Determine the [x, y] coordinate at the center of the cell enclosing the given text.  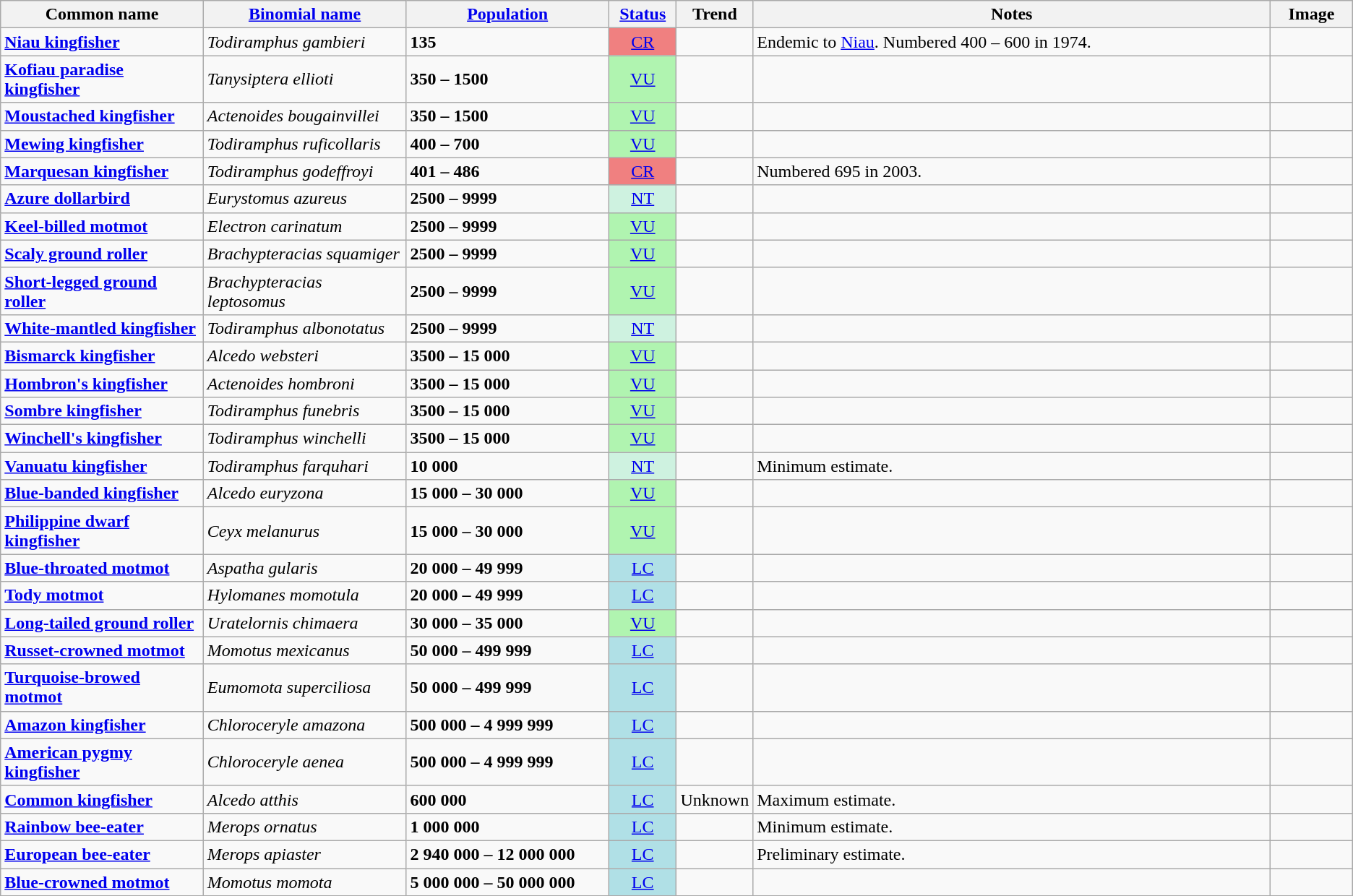
Long-tailed ground roller [103, 623]
Hombron's kingfisher [103, 384]
Preliminary estimate. [1012, 854]
American pygmy kingfisher [103, 762]
Common kingfisher [103, 799]
Blue-throated motmot [103, 568]
Momotus momota [305, 882]
Marquesan kingfisher [103, 171]
Brachypteracias squamiger [305, 254]
Mewing kingfisher [103, 144]
Todiramphus godeffroyi [305, 171]
1 000 000 [507, 827]
Hylomanes momotula [305, 595]
Todiramphus gambieri [305, 42]
Azure dollarbird [103, 199]
Sombre kingfisher [103, 411]
600 000 [507, 799]
Actenoides hombroni [305, 384]
Todiramphus albonotatus [305, 328]
Winchell's kingfisher [103, 439]
30 000 – 35 000 [507, 623]
Amazon kingfisher [103, 725]
2 940 000 – 12 000 000 [507, 854]
Keel-billed motmot [103, 226]
Merops apiaster [305, 854]
Unknown [715, 799]
Blue-crowned motmot [103, 882]
Chloroceryle amazona [305, 725]
Numbered 695 in 2003. [1012, 171]
Binomial name [305, 14]
Merops ornatus [305, 827]
Short-legged ground roller [103, 290]
Alcedo websteri [305, 356]
Moustached kingfisher [103, 116]
10 000 [507, 466]
Alcedo atthis [305, 799]
Bismarck kingfisher [103, 356]
Momotus mexicanus [305, 650]
Actenoides bougainvillei [305, 116]
Eurystomus azureus [305, 199]
Maximum estimate. [1012, 799]
Aspatha gularis [305, 568]
Todiramphus winchelli [305, 439]
Notes [1012, 14]
Population [507, 14]
Russet-crowned motmot [103, 650]
Electron carinatum [305, 226]
Ceyx melanurus [305, 530]
Alcedo euryzona [305, 494]
401 – 486 [507, 171]
Scaly ground roller [103, 254]
European bee-eater [103, 854]
Todiramphus funebris [305, 411]
5 000 000 – 50 000 000 [507, 882]
Vanuatu kingfisher [103, 466]
Chloroceryle aenea [305, 762]
Brachypteracias leptosomus [305, 290]
Turquoise-browed motmot [103, 688]
Philippine dwarf kingfisher [103, 530]
400 – 700 [507, 144]
Endemic to Niau. Numbered 400 – 600 in 1974. [1012, 42]
Status [643, 14]
Uratelornis chimaera [305, 623]
Niau kingfisher [103, 42]
Common name [103, 14]
Todiramphus ruficollaris [305, 144]
Rainbow bee-eater [103, 827]
Tody motmot [103, 595]
Eumomota superciliosa [305, 688]
Blue-banded kingfisher [103, 494]
Image [1311, 14]
Todiramphus farquhari [305, 466]
135 [507, 42]
Tanysiptera ellioti [305, 79]
Kofiau paradise kingfisher [103, 79]
White-mantled kingfisher [103, 328]
Trend [715, 14]
